Locate the cell with the specified text and output its (X, Y) center coordinate. 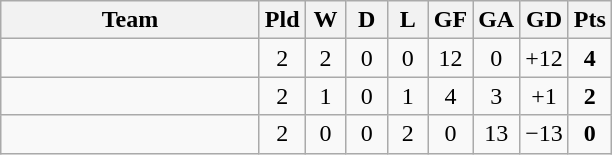
Pts (590, 20)
13 (496, 134)
3 (496, 96)
GD (544, 20)
−13 (544, 134)
+12 (544, 58)
+1 (544, 96)
Team (130, 20)
L (408, 20)
W (326, 20)
Pld (282, 20)
D (366, 20)
GA (496, 20)
GF (450, 20)
12 (450, 58)
